Locate the cell with the specified text and output its (x, y) center coordinate. 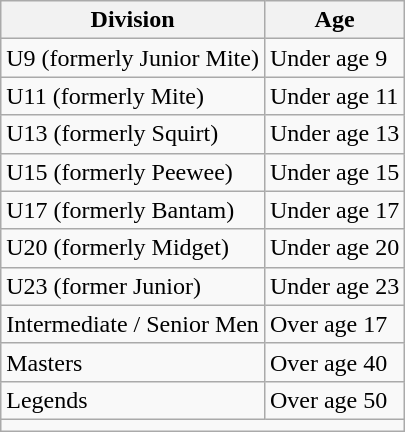
Intermediate / Senior Men (133, 324)
Over age 40 (334, 362)
U11 (formerly Mite) (133, 96)
Over age 17 (334, 324)
Masters (133, 362)
Under age 15 (334, 172)
U9 (formerly Junior Mite) (133, 58)
Legends (133, 400)
U17 (formerly Bantam) (133, 210)
Division (133, 20)
U23 (former Junior) (133, 286)
Under age 13 (334, 134)
Under age 17 (334, 210)
U15 (formerly Peewee) (133, 172)
Under age 9 (334, 58)
Over age 50 (334, 400)
Age (334, 20)
Under age 20 (334, 248)
Under age 23 (334, 286)
U20 (formerly Midget) (133, 248)
U13 (formerly Squirt) (133, 134)
Under age 11 (334, 96)
